Find where the given text appears and provide that cell's center as [x, y] coordinate. 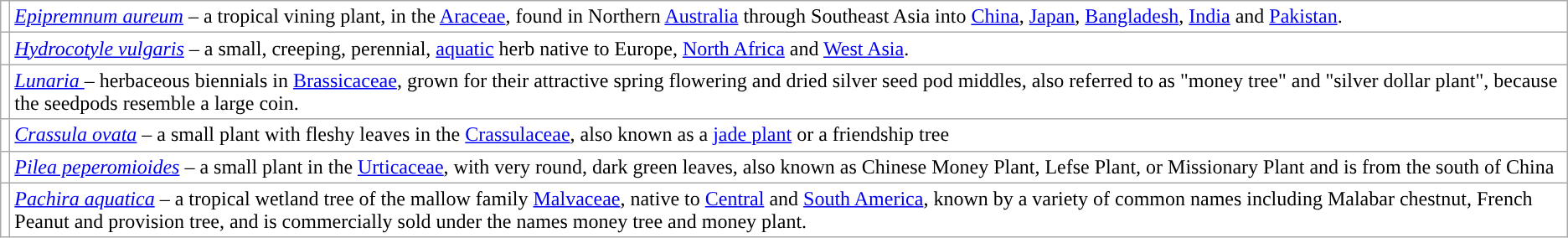
Crassula ovata – a small plant with fleshy leaves in the Crassulaceae, also known as a jade plant or a friendship tree [789, 135]
Hydrocotyle vulgaris – a small, creeping, perennial, aquatic herb native to Europe, North Africa and West Asia. [789, 49]
